Provide the [X, Y] coordinate of the cell's center where the given text is located.  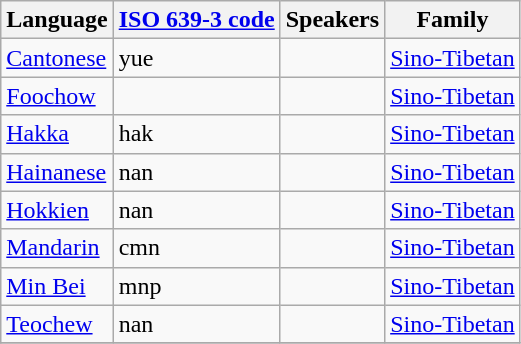
Language [57, 20]
Hainanese [57, 172]
cmn [196, 248]
ISO 639-3 code [196, 20]
Hakka [57, 134]
Family [453, 20]
mnp [196, 286]
Teochew [57, 324]
Speakers [332, 20]
Min Bei [57, 286]
hak [196, 134]
Cantonese [57, 58]
Hokkien [57, 210]
Foochow [57, 96]
yue [196, 58]
Mandarin [57, 248]
